Find where the given text appears and provide that cell's center as (X, Y) coordinate. 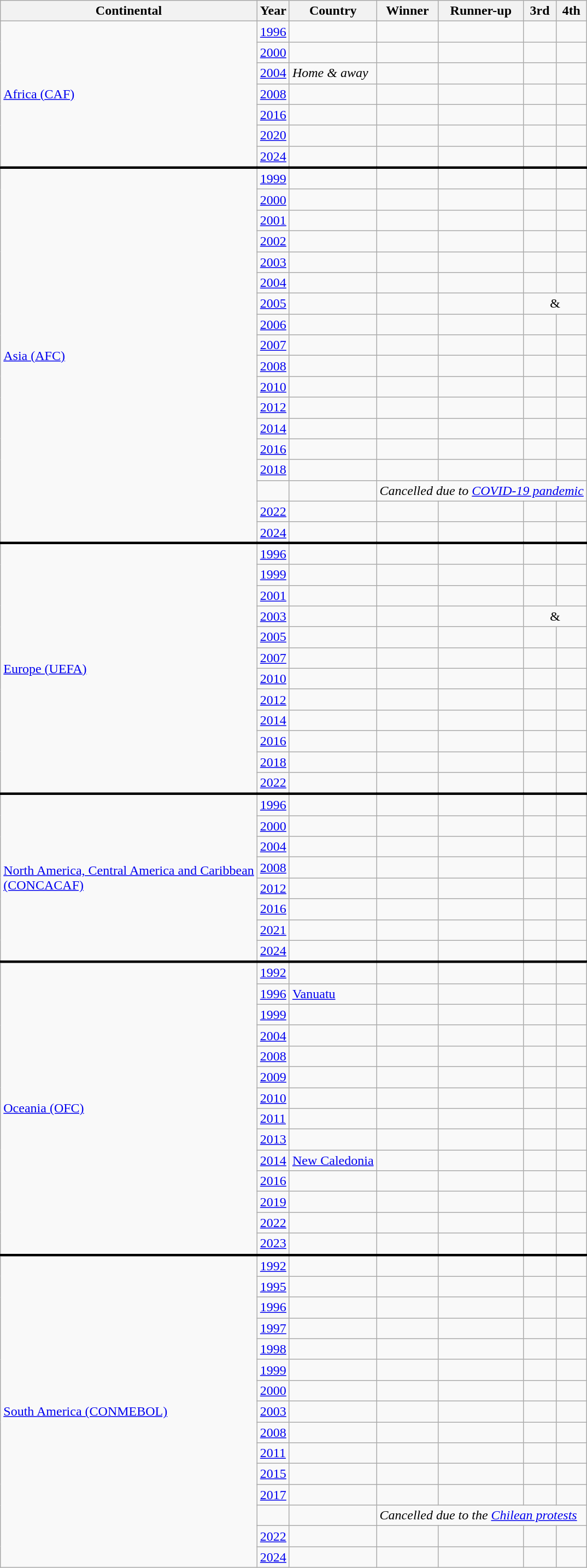
2020 (273, 135)
Asia (AFC) (129, 355)
South America (CONMEBOL) (129, 1411)
2006 (273, 325)
Winner (408, 11)
1995 (273, 1287)
3rd (540, 11)
Oceania (OFC) (129, 1109)
4th (571, 11)
2015 (273, 1474)
New Caledonia (333, 1160)
Vanuatu (333, 994)
2002 (273, 241)
North America, Central America and Caribbean(CONCACAF) (129, 878)
2021 (273, 930)
Country (333, 11)
2017 (273, 1495)
Africa (CAF) (129, 95)
Home & away (333, 73)
1997 (273, 1328)
Continental (129, 11)
2013 (273, 1140)
2009 (273, 1077)
2019 (273, 1202)
2023 (273, 1244)
Cancelled due to the Chilean protests (482, 1516)
Europe (UEFA) (129, 668)
Year (273, 11)
Cancelled due to COVID-19 pandemic (482, 491)
Runner-up (481, 11)
1998 (273, 1349)
